Locate the cell with the specified text and output its [X, Y] center coordinate. 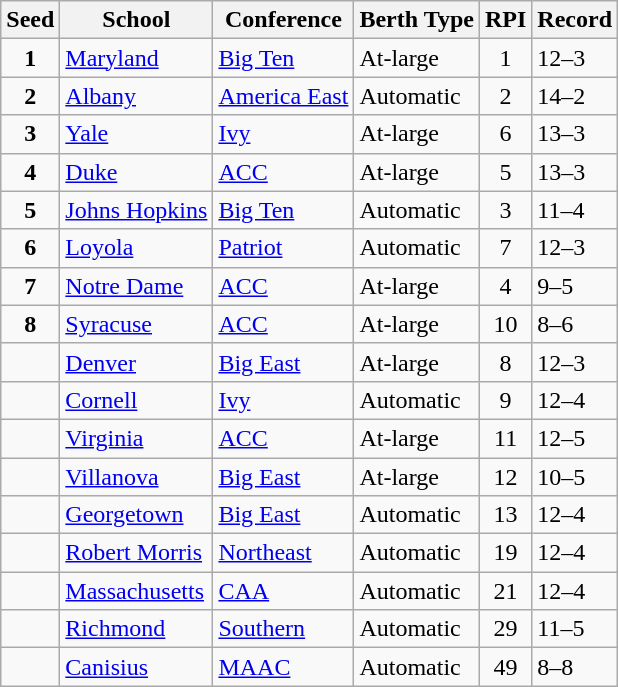
Northeast [284, 553]
19 [505, 553]
14–2 [575, 96]
10–5 [575, 477]
12 [505, 477]
Syracuse [136, 324]
Georgetown [136, 515]
Virginia [136, 438]
Albany [136, 96]
Villanova [136, 477]
8–8 [575, 667]
Record [575, 20]
Cornell [136, 400]
12–5 [575, 438]
13 [505, 515]
Duke [136, 172]
9 [505, 400]
Berth Type [417, 20]
RPI [505, 20]
8–6 [575, 324]
Notre Dame [136, 286]
Seed [30, 20]
Patriot [284, 248]
School [136, 20]
Loyola [136, 248]
Yale [136, 134]
9–5 [575, 286]
21 [505, 591]
Denver [136, 362]
Richmond [136, 629]
49 [505, 667]
11–4 [575, 210]
10 [505, 324]
Canisius [136, 667]
29 [505, 629]
America East [284, 96]
Robert Morris [136, 553]
Massachusetts [136, 591]
CAA [284, 591]
11 [505, 438]
Maryland [136, 58]
11–5 [575, 629]
MAAC [284, 667]
Conference [284, 20]
Southern [284, 629]
Johns Hopkins [136, 210]
